Locate the cell with the specified text and output its (X, Y) center coordinate. 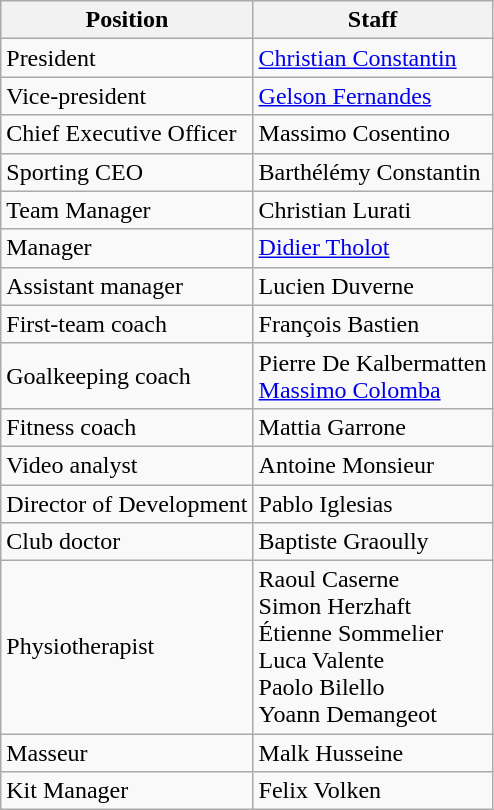
Baptiste Graoully (372, 542)
Raoul Caserne Simon Herzhaft Étienne Sommelier Luca Valente Paolo Bilello Yoann Demangeot (372, 648)
Barthélémy Constantin (372, 172)
Massimo Cosentino (372, 134)
Fitness coach (127, 427)
Christian Constantin (372, 58)
Chief Executive Officer (127, 134)
Gelson Fernandes (372, 96)
Didier Tholot (372, 248)
Sporting CEO (127, 172)
Goalkeeping coach (127, 376)
Club doctor (127, 542)
Felix Volken (372, 791)
Pierre De Kalbermatten Massimo Colomba (372, 376)
Pablo Iglesias (372, 503)
President (127, 58)
Assistant manager (127, 286)
Vice-president (127, 96)
Antoine Monsieur (372, 465)
Physiotherapist (127, 648)
Manager (127, 248)
Christian Lurati (372, 210)
Malk Husseine (372, 753)
François Bastien (372, 324)
First-team coach (127, 324)
Masseur (127, 753)
Lucien Duverne (372, 286)
Mattia Garrone (372, 427)
Position (127, 20)
Staff (372, 20)
Director of Development (127, 503)
Video analyst (127, 465)
Kit Manager (127, 791)
Team Manager (127, 210)
